Determine the [x, y] coordinate at the center of the cell enclosing the given text.  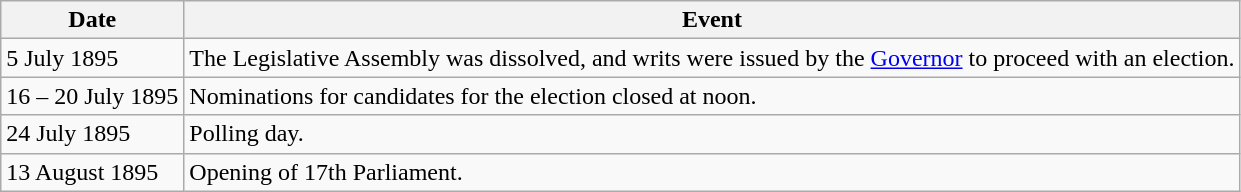
5 July 1895 [92, 58]
Opening of 17th Parliament. [712, 172]
13 August 1895 [92, 172]
24 July 1895 [92, 134]
Event [712, 20]
Date [92, 20]
The Legislative Assembly was dissolved, and writs were issued by the Governor to proceed with an election. [712, 58]
16 – 20 July 1895 [92, 96]
Polling day. [712, 134]
Nominations for candidates for the election closed at noon. [712, 96]
